Output the [X, Y] coordinate of the center of the cell containing the given text.  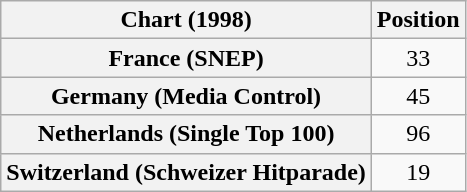
Germany (Media Control) [186, 96]
Chart (1998) [186, 20]
33 [418, 58]
France (SNEP) [186, 58]
45 [418, 96]
Position [418, 20]
96 [418, 134]
Netherlands (Single Top 100) [186, 134]
Switzerland (Schweizer Hitparade) [186, 172]
19 [418, 172]
